Return the [x, y] coordinate for the center point of the cell that contains the specified text.  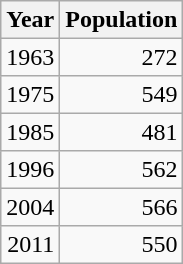
562 [122, 170]
272 [122, 56]
1963 [30, 56]
1985 [30, 132]
549 [122, 94]
2011 [30, 244]
Year [30, 20]
481 [122, 132]
550 [122, 244]
1975 [30, 94]
1996 [30, 170]
2004 [30, 206]
566 [122, 206]
Population [122, 20]
